Provide the (X, Y) coordinate of the cell's center where the given text is located.  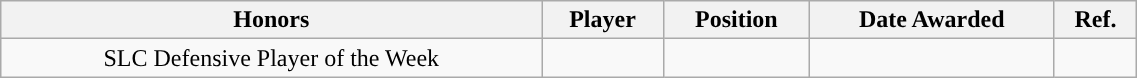
Position (736, 20)
Date Awarded (931, 20)
Honors (272, 20)
Player (602, 20)
SLC Defensive Player of the Week (272, 58)
Ref. (1096, 20)
